Identify which cell holds the provided text, then report its [X, Y] central coordinate. 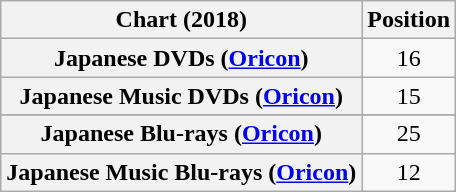
Chart (2018) [182, 20]
Japanese DVDs (Oricon) [182, 58]
Japanese Blu-rays (Oricon) [182, 134]
Japanese Music Blu-rays (Oricon) [182, 172]
12 [409, 172]
Japanese Music DVDs (Oricon) [182, 96]
25 [409, 134]
16 [409, 58]
Position [409, 20]
15 [409, 96]
